Locate the cell with the specified text and output its (X, Y) center coordinate. 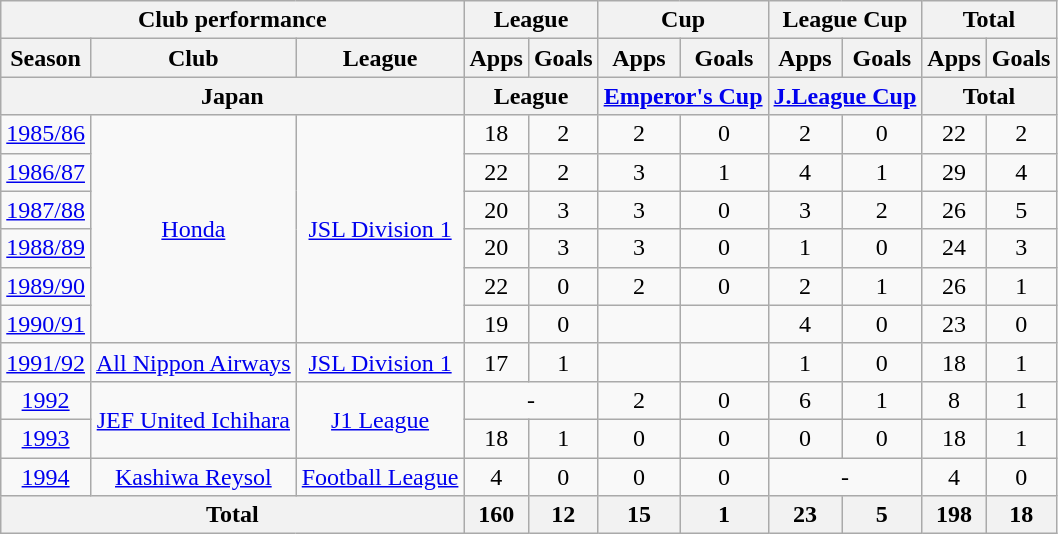
24 (954, 248)
1993 (46, 438)
JEF United Ichihara (193, 419)
1990/91 (46, 324)
8 (954, 400)
12 (563, 515)
1989/90 (46, 286)
15 (639, 515)
Club performance (232, 20)
19 (496, 324)
1988/89 (46, 248)
League Cup (845, 20)
160 (496, 515)
1987/88 (46, 210)
1985/86 (46, 134)
6 (805, 400)
Japan (232, 96)
Cup (683, 20)
1986/87 (46, 172)
198 (954, 515)
All Nippon Airways (193, 362)
Season (46, 58)
Honda (193, 229)
J.League Cup (845, 96)
Club (193, 58)
1992 (46, 400)
J1 League (380, 419)
1994 (46, 477)
Kashiwa Reysol (193, 477)
29 (954, 172)
Football League (380, 477)
1991/92 (46, 362)
Emperor's Cup (683, 96)
17 (496, 362)
